Return the (x, y) coordinate for the center point of the cell that contains the specified text.  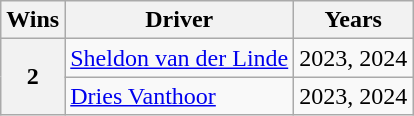
Years (354, 20)
Driver (180, 20)
2 (33, 77)
Wins (33, 20)
Sheldon van der Linde (180, 58)
Dries Vanthoor (180, 96)
